Provide the (X, Y) coordinate of the cell's center where the given text is located.  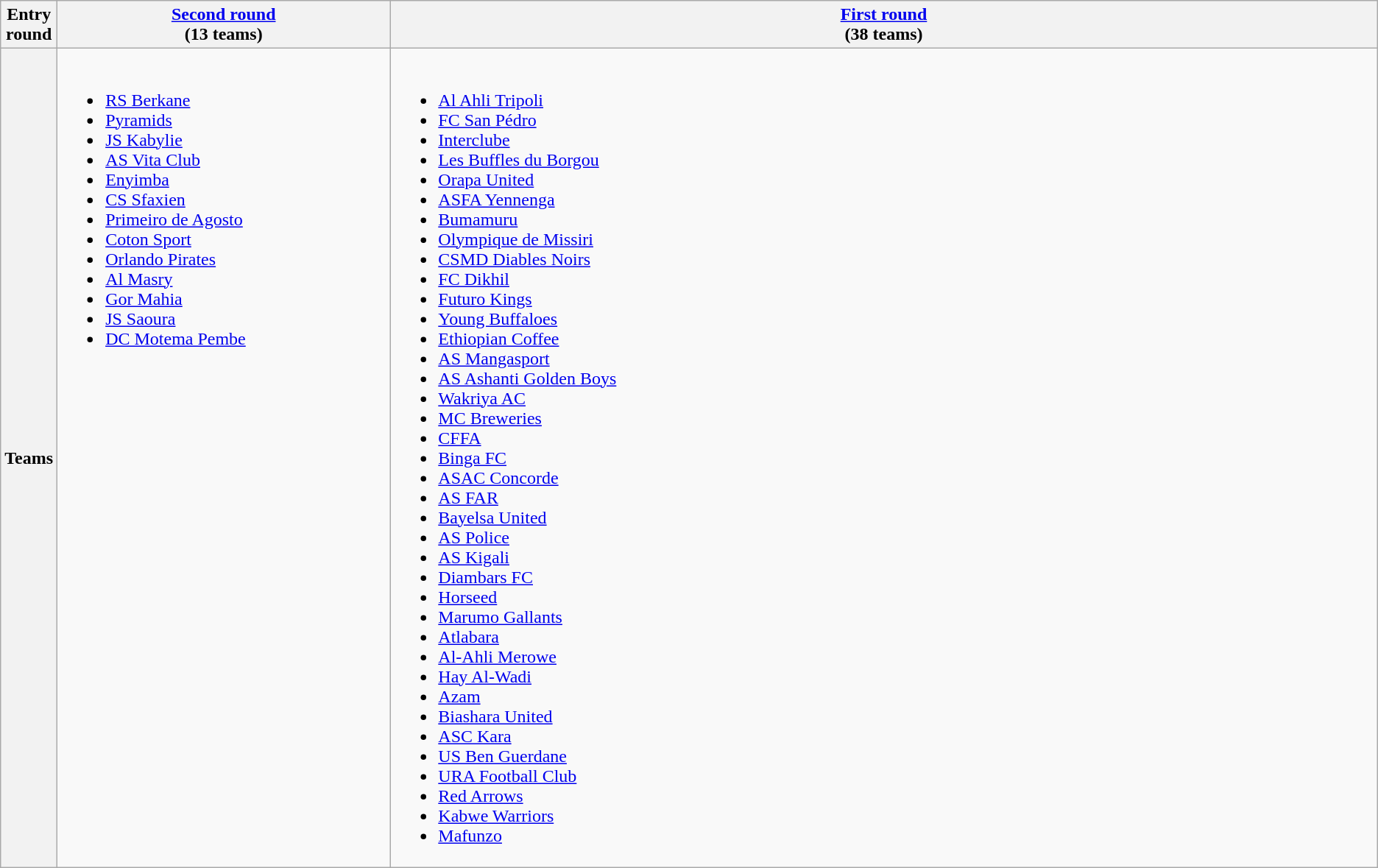
First round(38 teams) (883, 25)
Second round(13 teams) (224, 25)
Entry round (29, 25)
Teams (29, 458)
